Find where the given text appears and provide that cell's center as [X, Y] coordinate. 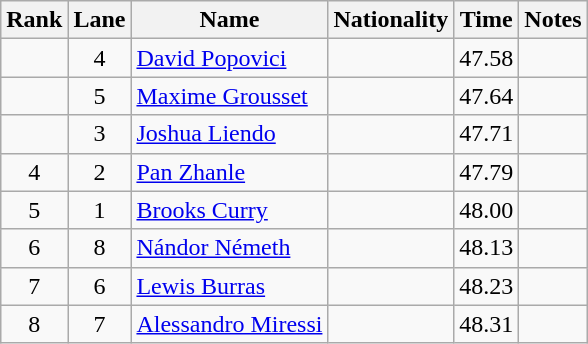
47.79 [486, 172]
2 [100, 172]
Maxime Grousset [230, 96]
Joshua Liendo [230, 134]
Lewis Burras [230, 286]
48.13 [486, 248]
Lane [100, 20]
Time [486, 20]
Name [230, 20]
Nationality [391, 20]
David Popovici [230, 58]
Notes [553, 20]
48.00 [486, 210]
47.64 [486, 96]
48.31 [486, 324]
48.23 [486, 286]
47.58 [486, 58]
3 [100, 134]
Alessandro Miressi [230, 324]
Nándor Németh [230, 248]
47.71 [486, 134]
Pan Zhanle [230, 172]
Rank [34, 20]
1 [100, 210]
Brooks Curry [230, 210]
